Determine the (X, Y) coordinate at the center of the cell enclosing the given text.  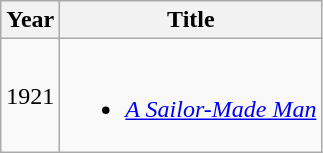
1921 (30, 96)
Title (191, 20)
Year (30, 20)
A Sailor-Made Man (191, 96)
